Return the [x, y] coordinate for the center point of the cell that contains the specified text.  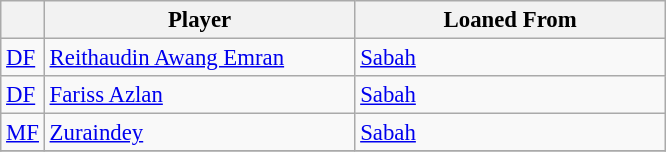
MF [23, 133]
Fariss Azlan [200, 95]
Player [200, 20]
Reithaudin Awang Emran [200, 58]
Loaned From [510, 20]
Zuraindey [200, 133]
